Pinpoint the cell where the given text exists, returning its [x, y] midpoint coordinate. 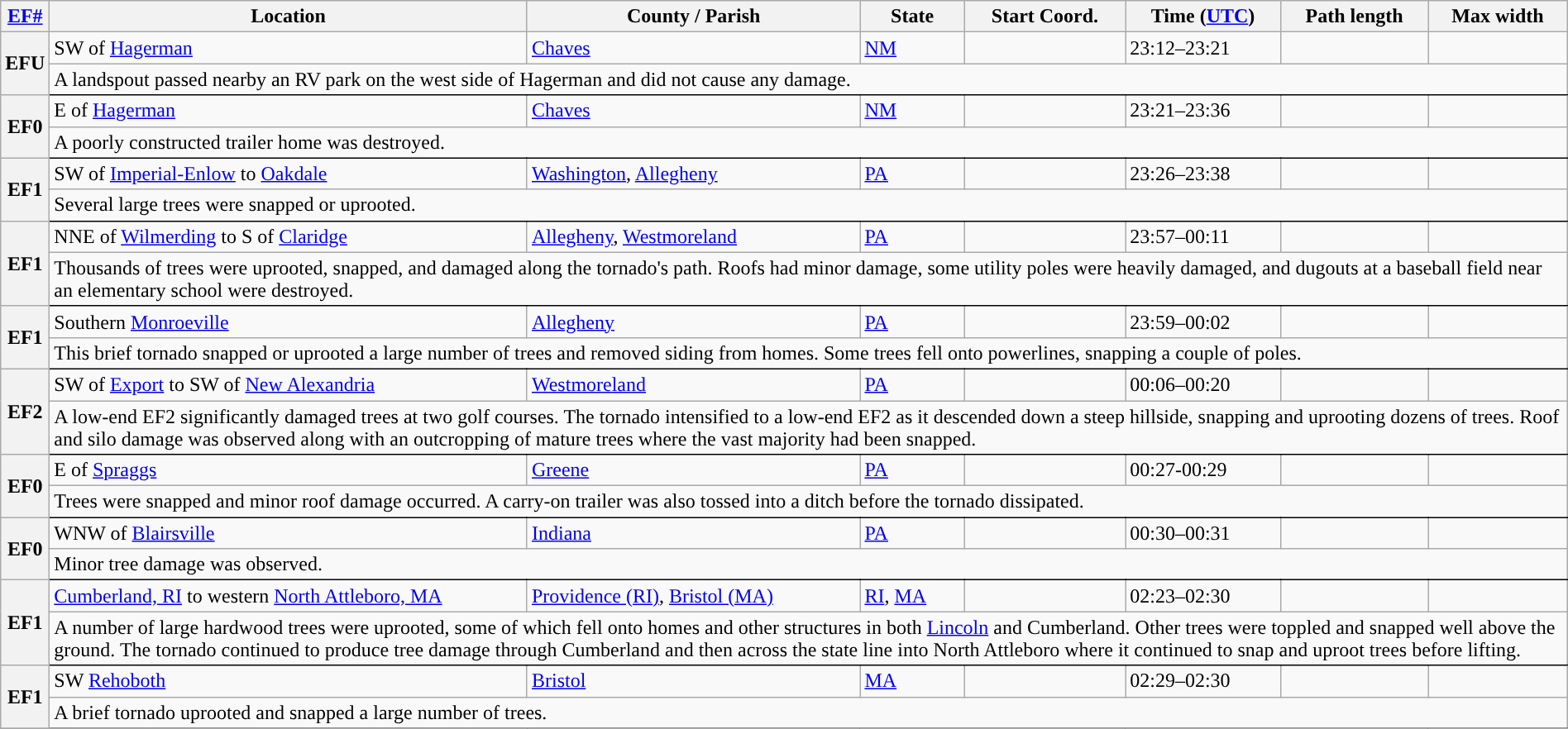
Providence (RI), Bristol (MA) [693, 596]
02:23–02:30 [1203, 596]
SW of Export to SW of New Alexandria [289, 384]
23:21–23:36 [1203, 111]
Indiana [693, 533]
Allegheny [693, 322]
Allegheny, Westmoreland [693, 236]
A landspout passed nearby an RV park on the west side of Hagerman and did not cause any damage. [809, 79]
Time (UTC) [1203, 17]
Southern Monroeville [289, 322]
E of Hagerman [289, 111]
SW of Imperial-Enlow to Oakdale [289, 174]
Westmoreland [693, 384]
State [912, 17]
Location [289, 17]
EF# [25, 17]
Cumberland, RI to western North Attleboro, MA [289, 596]
Trees were snapped and minor roof damage occurred. A carry-on trailer was also tossed into a ditch before the tornado dissipated. [809, 502]
00:30–00:31 [1203, 533]
A poorly constructed trailer home was destroyed. [809, 142]
Bristol [693, 681]
RI, MA [912, 596]
02:29–02:30 [1203, 681]
00:27-00:29 [1203, 470]
E of Spraggs [289, 470]
23:59–00:02 [1203, 322]
EFU [25, 64]
A brief tornado uprooted and snapped a large number of trees. [809, 712]
SW of Hagerman [289, 48]
Minor tree damage was observed. [809, 565]
NNE of Wilmerding to S of Claridge [289, 236]
23:12–23:21 [1203, 48]
Path length [1354, 17]
Several large trees were snapped or uprooted. [809, 205]
SW Rehoboth [289, 681]
Greene [693, 470]
23:57–00:11 [1203, 236]
WNW of Blairsville [289, 533]
23:26–23:38 [1203, 174]
County / Parish [693, 17]
Start Coord. [1045, 17]
00:06–00:20 [1203, 384]
Washington, Allegheny [693, 174]
Max width [1498, 17]
MA [912, 681]
EF2 [25, 412]
